Scan for the cell matching the given text and deliver its (X, Y) coordinate at center. 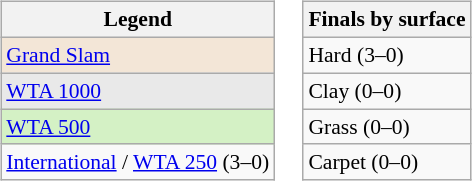
WTA 500 (138, 127)
Carpet (0–0) (386, 162)
Hard (3–0) (386, 55)
WTA 1000 (138, 91)
International / WTA 250 (3–0) (138, 162)
Clay (0–0) (386, 91)
Finals by surface (386, 20)
Grand Slam (138, 55)
Legend (138, 20)
Grass (0–0) (386, 127)
